Return [x, y] of the center of cell containing provided text 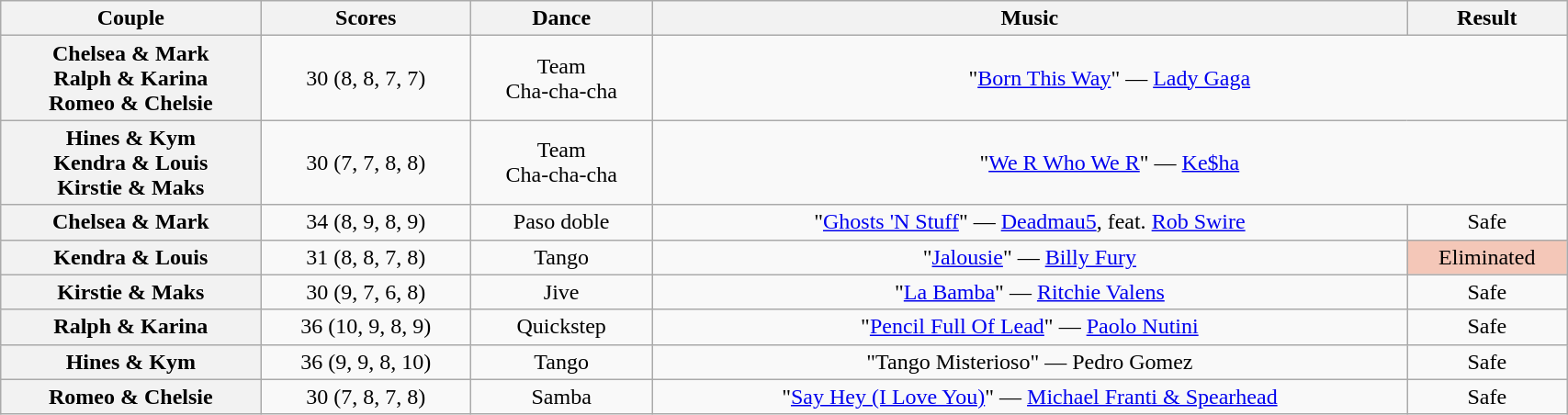
"La Bamba" — Ritchie Valens [1030, 292]
"Tango Misterioso" — Pedro Gomez [1030, 362]
Scores [366, 18]
Samba [561, 397]
30 (7, 8, 7, 8) [366, 397]
Chelsea & MarkRalph & KarinaRomeo & Chelsie [130, 78]
36 (9, 9, 8, 10) [366, 362]
Hines & KymKendra & LouisKirstie & Maks [130, 163]
36 (10, 9, 8, 9) [366, 327]
Kirstie & Maks [130, 292]
34 (8, 9, 8, 9) [366, 222]
Paso doble [561, 222]
Ralph & Karina [130, 327]
Dance [561, 18]
30 (9, 7, 6, 8) [366, 292]
Result [1487, 18]
30 (8, 8, 7, 7) [366, 78]
Chelsea & Mark [130, 222]
31 (8, 8, 7, 8) [366, 257]
Hines & Kym [130, 362]
Couple [130, 18]
Quickstep [561, 327]
Kendra & Louis [130, 257]
30 (7, 7, 8, 8) [366, 163]
"Ghosts 'N Stuff" — Deadmau5, feat. Rob Swire [1030, 222]
"We R Who We R" — Ke$ha [1110, 163]
Jive [561, 292]
Eliminated [1487, 257]
"Jalousie" — Billy Fury [1030, 257]
Music [1030, 18]
"Born This Way" — Lady Gaga [1110, 78]
"Say Hey (I Love You)" — Michael Franti & Spearhead [1030, 397]
"Pencil Full Of Lead" — Paolo Nutini [1030, 327]
Romeo & Chelsie [130, 397]
